Identify which cell holds the provided text, then report its (x, y) central coordinate. 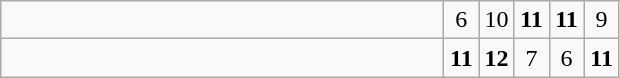
7 (532, 58)
10 (496, 20)
12 (496, 58)
9 (602, 20)
